Extract the [x, y] coordinate from the center of the cell holding the provided text.  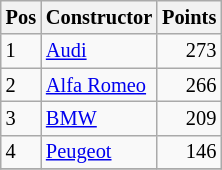
3 [21, 118]
Pos [21, 17]
Constructor [99, 17]
Peugeot [99, 152]
Alfa Romeo [99, 85]
146 [189, 152]
2 [21, 85]
BMW [99, 118]
273 [189, 51]
Points [189, 17]
1 [21, 51]
209 [189, 118]
266 [189, 85]
Audi [99, 51]
4 [21, 152]
